Return [X, Y] of the center of cell containing provided text 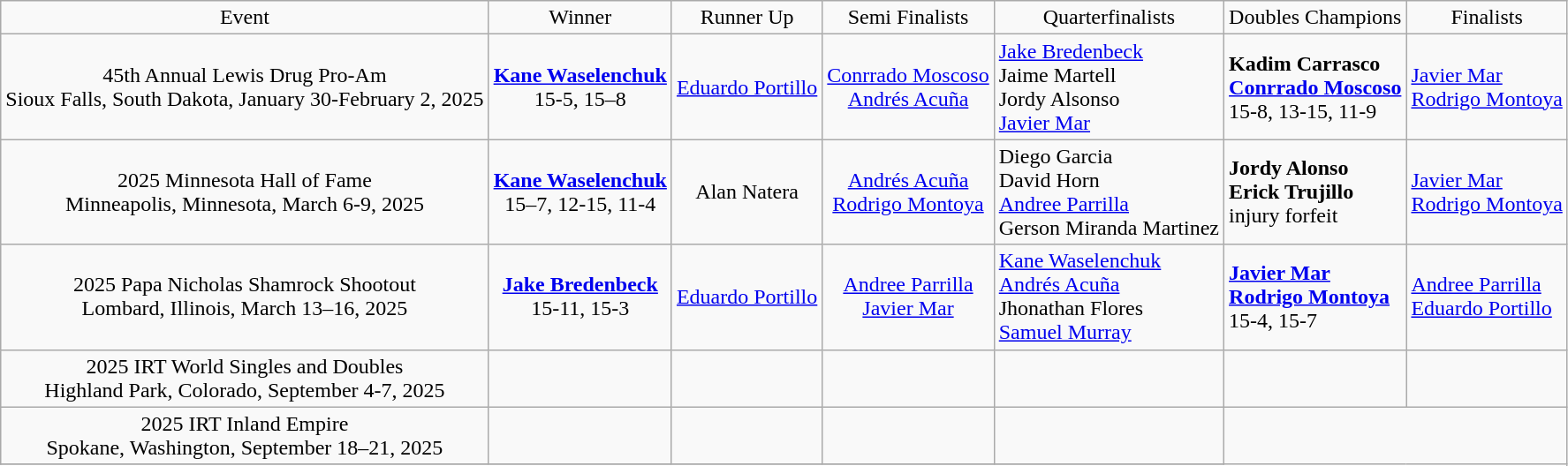
Kadim Carrasco Conrrado Moscoso15-8, 13-15, 11-9 [1315, 86]
2025 Papa Nicholas Shamrock ShootoutLombard, Illinois, March 13–16, 2025 [245, 297]
Runner Up [746, 18]
Doubles Champions [1315, 18]
Jake Bredenbeck15-11, 15-3 [579, 297]
Andree Parrilla Eduardo Portillo [1487, 297]
Kane Waselenchuk15–7, 12-15, 11-4 [579, 192]
Alan Natera [746, 192]
Andrés Acuña Rodrigo Montoya [908, 192]
Semi Finalists [908, 18]
Diego Garcia David Horn Andree Parrilla Gerson Miranda Martinez [1109, 192]
Kane Waselenchuk Andrés Acuña Jhonathan Flores Samuel Murray [1109, 297]
45th Annual Lewis Drug Pro-AmSioux Falls, South Dakota, January 30-February 2, 2025 [245, 86]
2025 Minnesota Hall of FameMinneapolis, Minnesota, March 6-9, 2025 [245, 192]
2025 IRT World Singles and DoublesHighland Park, Colorado, September 4-7, 2025 [245, 378]
Kane Waselenchuk15-5, 15–8 [579, 86]
Event [245, 18]
Finalists [1487, 18]
Quarterfinalists [1109, 18]
Conrrado Moscoso Andrés Acuña [908, 86]
Javier Mar Rodrigo Montoya15-4, 15-7 [1315, 297]
2025 IRT Inland EmpireSpokane, Washington, September 18–21, 2025 [245, 436]
Winner [579, 18]
Andree Parrilla Javier Mar [908, 297]
Jordy Alonso Erick Trujilloinjury forfeit [1315, 192]
Jake Bredenbeck Jaime Martell Jordy Alsonso Javier Mar [1109, 86]
